Provide the [x, y] coordinate of the cell's center where the given text is located.  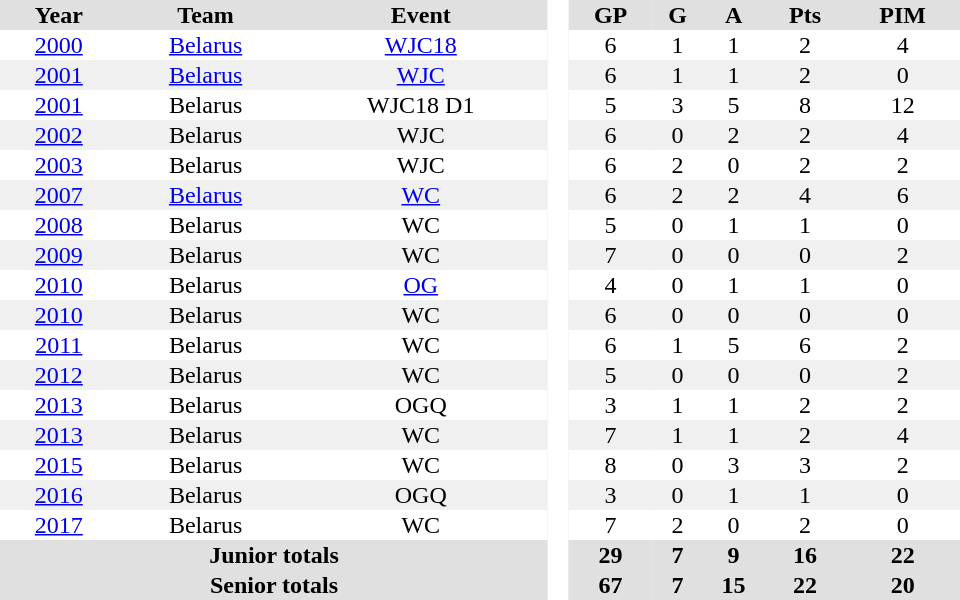
WJC18 D1 [421, 105]
2007 [59, 195]
PIM [902, 15]
67 [611, 585]
Team [206, 15]
16 [806, 555]
Pts [806, 15]
Year [59, 15]
WJC18 [421, 45]
2011 [59, 345]
2002 [59, 135]
A [733, 15]
Senior totals [274, 585]
2012 [59, 375]
29 [611, 555]
2016 [59, 495]
2000 [59, 45]
2015 [59, 465]
9 [733, 555]
20 [902, 585]
2009 [59, 255]
2003 [59, 165]
2008 [59, 225]
OG [421, 285]
Event [421, 15]
12 [902, 105]
Junior totals [274, 555]
G [677, 15]
GP [611, 15]
2017 [59, 525]
15 [733, 585]
